For the text-containing cell, return its midpoint in [x, y] coordinate format. 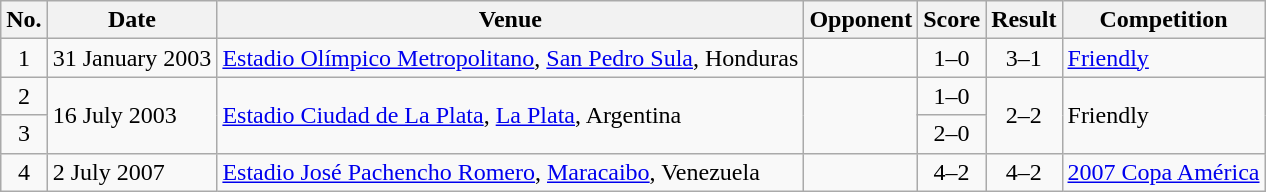
Venue [510, 20]
Date [132, 20]
4 [24, 172]
Estadio Ciudad de La Plata, La Plata, Argentina [510, 115]
31 January 2003 [132, 58]
Estadio José Pachencho Romero, Maracaibo, Venezuela [510, 172]
No. [24, 20]
2–2 [1024, 115]
2007 Copa América [1164, 172]
3 [24, 134]
1 [24, 58]
Opponent [861, 20]
3–1 [1024, 58]
Score [952, 20]
2 July 2007 [132, 172]
Result [1024, 20]
16 July 2003 [132, 115]
2–0 [952, 134]
Estadio Olímpico Metropolitano, San Pedro Sula, Honduras [510, 58]
Competition [1164, 20]
2 [24, 96]
